Capture the cell that displays the provided text and extract its (X, Y) central coordinate. 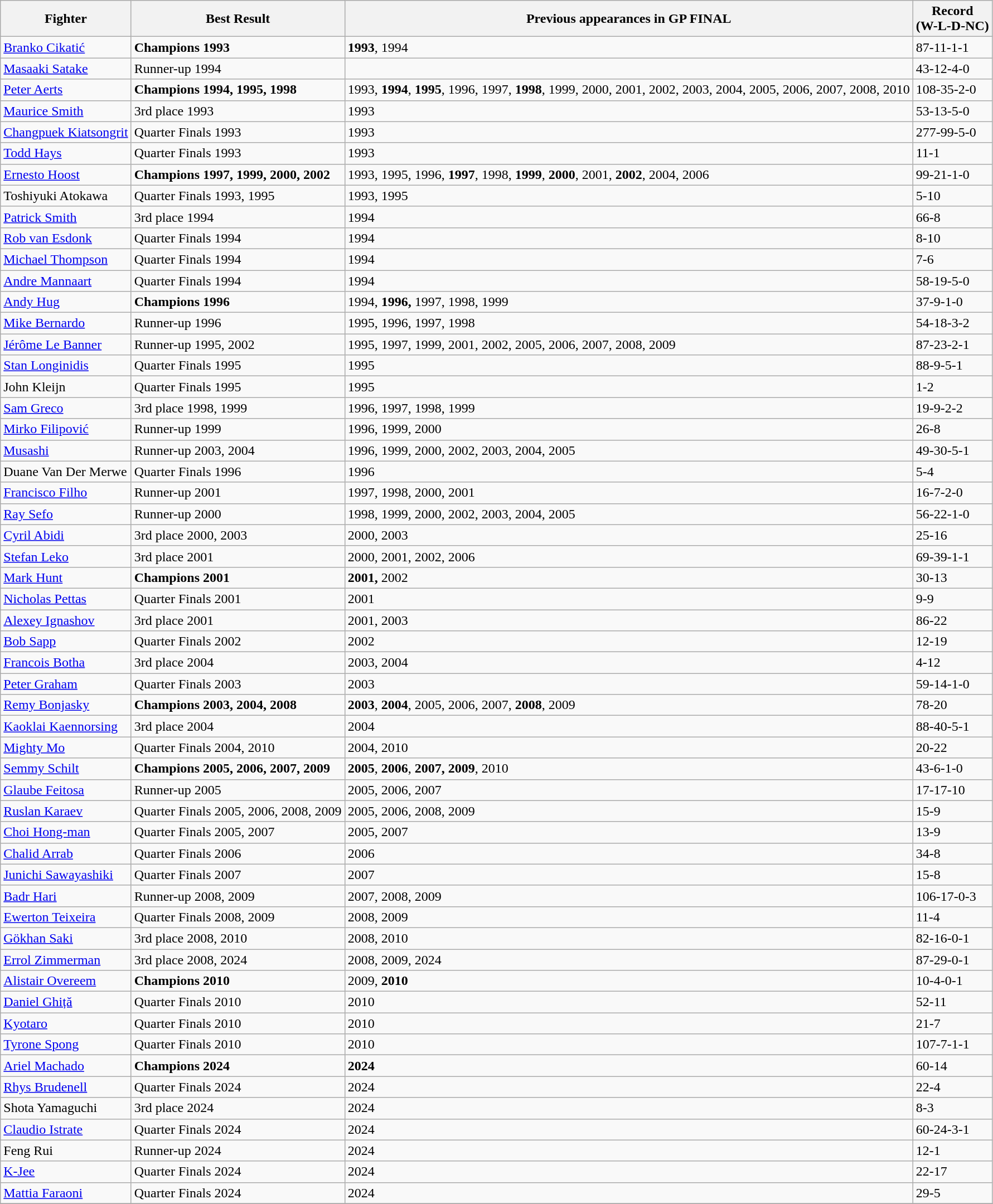
Kaoklai Kaennorsing (66, 726)
22-4 (952, 1087)
Runner-up 1994 (238, 69)
Francisco Filho (66, 493)
87-11-1-1 (952, 47)
2007 (629, 875)
1-2 (952, 387)
Quarter Finals 1993, 1995 (238, 196)
Quarter Finals 1996 (238, 472)
34-8 (952, 853)
11-4 (952, 917)
5-4 (952, 472)
John Kleijn (66, 387)
2005, 2007 (629, 832)
1993, 1994 (629, 47)
Record(W-L-D-NC) (952, 19)
Kyotaro (66, 1023)
53-13-5-0 (952, 111)
2000, 2001, 2002, 2006 (629, 556)
9-9 (952, 599)
Runner-up 1996 (238, 323)
Runner-up 2005 (238, 790)
29-5 (952, 1193)
Quarter Finals 2001 (238, 599)
Claudio Istrate (66, 1129)
Todd Hays (66, 153)
59-14-1-0 (952, 684)
12-1 (952, 1150)
16-7-2-0 (952, 493)
Runner-up 2003, 2004 (238, 450)
Stan Longinidis (66, 366)
87-29-0-1 (952, 959)
Glaube Feitosa (66, 790)
Ernesto Hoost (66, 174)
69-39-1-1 (952, 556)
Chalid Arrab (66, 853)
1996, 1999, 2000, 2002, 2003, 2004, 2005 (629, 450)
Choi Hong-man (66, 832)
2003, 2004 (629, 663)
13-9 (952, 832)
Quarter Finals 2003 (238, 684)
1998, 1999, 2000, 2002, 2003, 2004, 2005 (629, 514)
7-6 (952, 259)
Quarter Finals 2002 (238, 642)
30-13 (952, 577)
Fighter (66, 19)
3rd place 2024 (238, 1108)
Champions 2005, 2006, 2007, 2009 (238, 769)
Tyrone Spong (66, 1045)
1993, 1995 (629, 196)
2002 (629, 642)
3rd place 2000, 2003 (238, 535)
Alistair Overeem (66, 981)
Peter Graham (66, 684)
2007, 2008, 2009 (629, 896)
Quarter Finals 2007 (238, 875)
Champions 1994, 1995, 1998 (238, 90)
Peter Aerts (66, 90)
66-8 (952, 217)
K-Jee (66, 1172)
52-11 (952, 1002)
Maurice Smith (66, 111)
20-22 (952, 747)
Rhys Brudenell (66, 1087)
1995, 1996, 1997, 1998 (629, 323)
Champions 1993 (238, 47)
Jérôme Le Banner (66, 344)
Changpuek Kiatsongrit (66, 132)
49-30-5-1 (952, 450)
2005, 2006, 2008, 2009 (629, 811)
2003, 2004, 2005, 2006, 2007, 2008, 2009 (629, 705)
5-10 (952, 196)
Rob van Esdonk (66, 238)
1993, 1994, 1995, 1996, 1997, 1998, 1999, 2000, 2001, 2002, 2003, 2004, 2005, 2006, 2007, 2008, 2010 (629, 90)
Semmy Schilt (66, 769)
1996, 1997, 1998, 1999 (629, 408)
Francois Botha (66, 663)
Branko Cikatić (66, 47)
10-4-0-1 (952, 981)
2008, 2010 (629, 938)
Masaaki Satake (66, 69)
26-8 (952, 429)
2008, 2009, 2024 (629, 959)
1997, 1998, 2000, 2001 (629, 493)
99-21-1-0 (952, 174)
Badr Hari (66, 896)
Champions 2024 (238, 1066)
21-7 (952, 1023)
Feng Rui (66, 1150)
Runner-up 2024 (238, 1150)
Champions 2001 (238, 577)
88-40-5-1 (952, 726)
Quarter Finals 2005, 2007 (238, 832)
Duane Van Der Merwe (66, 472)
2003 (629, 684)
3rd place 1998, 1999 (238, 408)
3rd place 1994 (238, 217)
2004, 2010 (629, 747)
8-10 (952, 238)
Runner-up 1999 (238, 429)
12-19 (952, 642)
Andy Hug (66, 302)
Best Result (238, 19)
Nicholas Pettas (66, 599)
Alexey Ignashov (66, 620)
43-6-1-0 (952, 769)
277-99-5-0 (952, 132)
11-1 (952, 153)
Sam Greco (66, 408)
Gökhan Saki (66, 938)
17-17-10 (952, 790)
Mike Bernardo (66, 323)
Remy Bonjasky (66, 705)
37-9-1-0 (952, 302)
Runner-up 2008, 2009 (238, 896)
3rd place 2008, 2024 (238, 959)
60-24-3-1 (952, 1129)
Quarter Finals 2005, 2006, 2008, 2009 (238, 811)
Runner-up 2001 (238, 493)
2005, 2006, 2007 (629, 790)
106-17-0-3 (952, 896)
2004 (629, 726)
Andre Mannaart (66, 280)
Mirko Filipović (66, 429)
Quarter Finals 2004, 2010 (238, 747)
60-14 (952, 1066)
4-12 (952, 663)
1994, 1996, 1997, 1998, 1999 (629, 302)
22-17 (952, 1172)
Michael Thompson (66, 259)
Mark Hunt (66, 577)
Ruslan Karaev (66, 811)
Bob Sapp (66, 642)
1996 (629, 472)
Ariel Machado (66, 1066)
15-9 (952, 811)
3rd place 1993 (238, 111)
2005, 2006, 2007, 2009, 2010 (629, 769)
2001, 2002 (629, 577)
Patrick Smith (66, 217)
Shota Yamaguchi (66, 1108)
Junichi Sawayashiki (66, 875)
19-9-2-2 (952, 408)
2008, 2009 (629, 917)
Errol Zimmerman (66, 959)
2001, 2003 (629, 620)
108-35-2-0 (952, 90)
56-22-1-0 (952, 514)
1993, 1995, 1996, 1997, 1998, 1999, 2000, 2001, 2002, 2004, 2006 (629, 174)
Musashi (66, 450)
Ray Sefo (66, 514)
43-12-4-0 (952, 69)
Quarter Finals 2006 (238, 853)
107-7-1-1 (952, 1045)
87-23-2-1 (952, 344)
Mattia Faraoni (66, 1193)
25-16 (952, 535)
Previous appearances in GP FINAL (629, 19)
Cyril Abidi (66, 535)
Champions 1997, 1999, 2000, 2002 (238, 174)
54-18-3-2 (952, 323)
Ewerton Teixeira (66, 917)
Runner-up 1995, 2002 (238, 344)
58-19-5-0 (952, 280)
Champions 1996 (238, 302)
1995, 1997, 1999, 2001, 2002, 2005, 2006, 2007, 2008, 2009 (629, 344)
Mighty Mo (66, 747)
Toshiyuki Atokawa (66, 196)
15-8 (952, 875)
8-3 (952, 1108)
88-9-5-1 (952, 366)
Quarter Finals 2008, 2009 (238, 917)
Daniel Ghiță (66, 1002)
Champions 2003, 2004, 2008 (238, 705)
2009, 2010 (629, 981)
Champions 2010 (238, 981)
2000, 2003 (629, 535)
86-22 (952, 620)
82-16-0-1 (952, 938)
2001 (629, 599)
3rd place 2008, 2010 (238, 938)
1996, 1999, 2000 (629, 429)
Stefan Leko (66, 556)
2006 (629, 853)
Runner-up 2000 (238, 514)
78-20 (952, 705)
